Identify which cell holds the provided text, then report its (x, y) central coordinate. 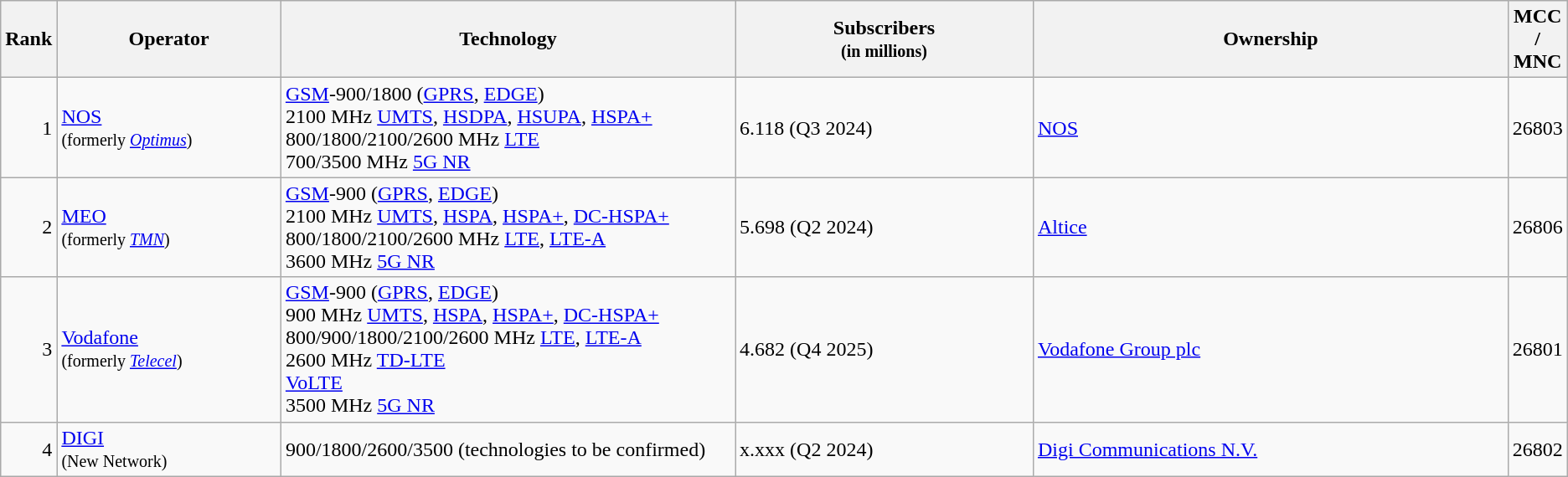
NOS (formerly Optimus) (169, 127)
Subscribers(in millions) (885, 39)
Altice (1270, 228)
NOS (1270, 127)
26806 (1538, 228)
GSM-900 (GPRS, EDGE)2100 MHz UMTS, HSPA, HSPA+, DC-HSPA+ 800/1800/2100/2600 MHz LTE, LTE-A3600 MHz 5G NR (508, 228)
Operator (169, 39)
GSM-900 (GPRS, EDGE) 900 MHz UMTS, HSPA, HSPA+, DC-HSPA+ 800/900/1800/2100/2600 MHz LTE, LTE-A 2600 MHz TD-LTE VoLTE3500 MHz 5G NR (508, 350)
DIGI (New Network) (169, 449)
MCC / MNC (1538, 39)
900/1800/2600/3500 (technologies to be confirmed) (508, 449)
26803 (1538, 127)
Vodafone (formerly Telecel) (169, 350)
Rank (28, 39)
Digi Communications N.V. (1270, 449)
MEO (formerly TMN) (169, 228)
Vodafone Group plc (1270, 350)
4 (28, 449)
5.698 (Q2 2024) (885, 228)
26802 (1538, 449)
Ownership (1270, 39)
26801 (1538, 350)
4.682 (Q4 2025) (885, 350)
x.xxx (Q2 2024) (885, 449)
Technology (508, 39)
1 (28, 127)
6.118 (Q3 2024) (885, 127)
GSM-900/1800 (GPRS, EDGE)2100 MHz UMTS, HSDPA, HSUPA, HSPA+ 800/1800/2100/2600 MHz LTE700/3500 MHz 5G NR (508, 127)
3 (28, 350)
2 (28, 228)
